Extract the (X, Y) coordinate from the center of the cell holding the provided text.  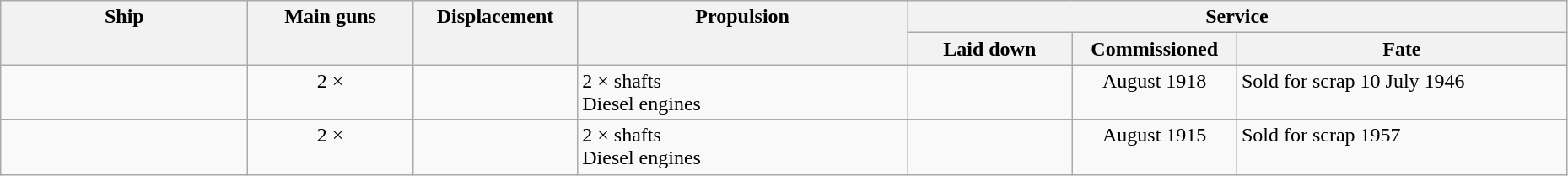
Main guns (331, 33)
Sold for scrap 10 July 1946 (1402, 93)
Commissioned (1154, 49)
Service (1237, 17)
Ship (125, 33)
Sold for scrap 1957 (1402, 147)
Laid down (990, 49)
Displacement (494, 33)
Propulsion (742, 33)
August 1915 (1154, 147)
Fate (1402, 49)
August 1918 (1154, 93)
